Detect which cell encompasses the target text, then output its [x, y] center coordinate. 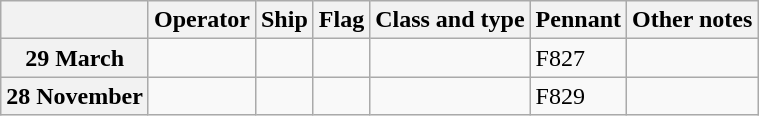
Flag [341, 20]
F827 [578, 58]
Class and type [450, 20]
F829 [578, 96]
28 November [75, 96]
29 March [75, 58]
Other notes [692, 20]
Ship [284, 20]
Operator [202, 20]
Pennant [578, 20]
